Output the (X, Y) coordinate of the center of the cell containing the given text.  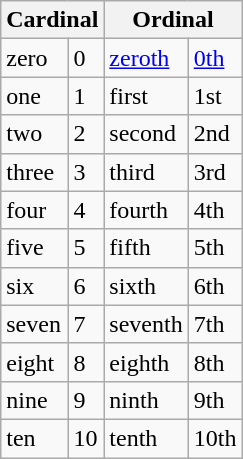
8th (215, 362)
10th (215, 438)
seven (34, 324)
5 (86, 248)
2 (86, 134)
6th (215, 286)
ten (34, 438)
3rd (215, 172)
9th (215, 400)
10 (86, 438)
one (34, 96)
eight (34, 362)
zero (34, 58)
fourth (146, 210)
1st (215, 96)
4th (215, 210)
eighth (146, 362)
four (34, 210)
nine (34, 400)
6 (86, 286)
third (146, 172)
six (34, 286)
five (34, 248)
4 (86, 210)
0 (86, 58)
seventh (146, 324)
5th (215, 248)
3 (86, 172)
fifth (146, 248)
sixth (146, 286)
7th (215, 324)
8 (86, 362)
Cardinal (52, 20)
first (146, 96)
tenth (146, 438)
zeroth (146, 58)
three (34, 172)
9 (86, 400)
Ordinal (173, 20)
second (146, 134)
ninth (146, 400)
0th (215, 58)
1 (86, 96)
two (34, 134)
7 (86, 324)
2nd (215, 134)
